Return the (X, Y) coordinate for the center point of the cell that contains the specified text.  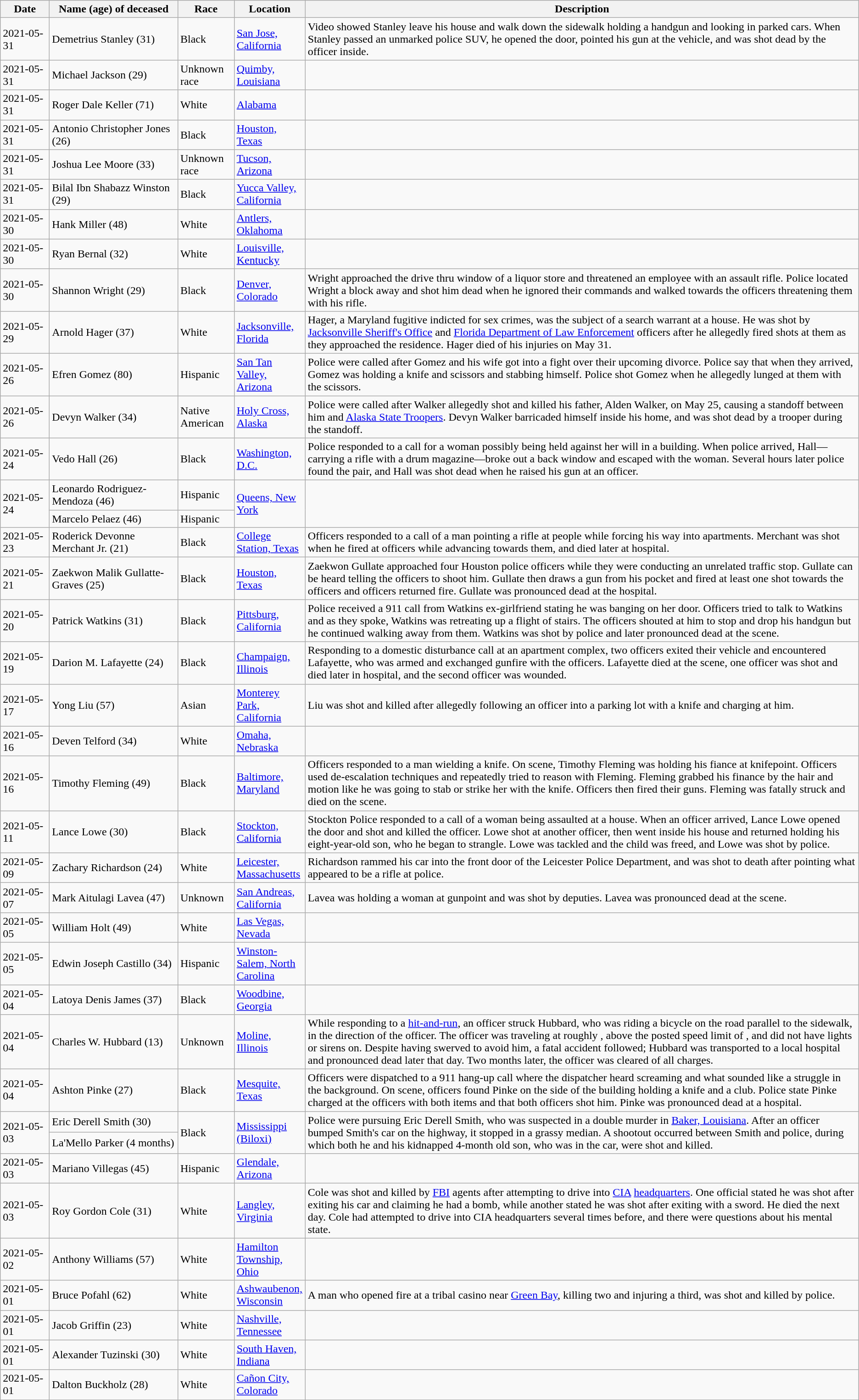
Bilal Ibn Shabazz Winston (29) (114, 194)
William Holt (49) (114, 928)
Anthony Williams (57) (114, 1259)
2021-05-29 (25, 332)
2021-05-19 (25, 663)
Marcelo Pelaez (46) (114, 519)
Edwin Joseph Castillo (34) (114, 963)
Holy Cross, Alaska (270, 417)
Asian (206, 705)
2021-05-21 (25, 578)
Shannon Wright (29) (114, 290)
A man who opened fire at a tribal casino near Green Bay, killing two and injuring a third, was shot and killed by police. (582, 1295)
Las Vegas, Nevada (270, 928)
Yong Liu (57) (114, 705)
Joshua Lee Moore (33) (114, 164)
Mississippi (Biloxi) (270, 1133)
2021-05-09 (25, 868)
Langley, Virginia (270, 1211)
Stockton, California (270, 832)
Darion M. Lafayette (24) (114, 663)
Ryan Bernal (32) (114, 254)
Washington, D.C. (270, 459)
Date (25, 9)
Winston-Salem, North Carolina (270, 963)
Jacksonville, Florida (270, 332)
Hamilton Township, Ohio (270, 1259)
Queens, New York (270, 504)
Efren Gomez (80) (114, 374)
San Jose, California (270, 39)
Native American (206, 417)
Louisville, Kentucky (270, 254)
Cañon City, Colorado (270, 1384)
Dalton Buckholz (28) (114, 1384)
Leonardo Rodriguez-Mendoza (46) (114, 495)
Ashton Pinke (27) (114, 1090)
Latoya Denis James (37) (114, 999)
Lavea was holding a woman at gunpoint and was shot by deputies. Lavea was pronounced dead at the scene. (582, 897)
Zachary Richardson (24) (114, 868)
Moline, Illinois (270, 1042)
Denver, Colorado (270, 290)
Race (206, 9)
Mark Aitulagi Lavea (47) (114, 897)
Monterey Park, California (270, 705)
Roger Dale Keller (71) (114, 105)
Vedo Hall (26) (114, 459)
Quimby, Louisiana (270, 75)
Hank Miller (48) (114, 224)
Lance Lowe (30) (114, 832)
Description (582, 9)
Tucson, Arizona (270, 164)
Pittsburg, California (270, 621)
2021-05-02 (25, 1259)
Michael Jackson (29) (114, 75)
Demetrius Stanley (31) (114, 39)
Eric Derell Smith (30) (114, 1122)
2021-05-23 (25, 542)
Name (age) of deceased (114, 9)
Antlers, Oklahoma (270, 224)
2021-05-07 (25, 897)
Arnold Hager (37) (114, 332)
Roderick Devonne Merchant Jr. (21) (114, 542)
Charles W. Hubbard (13) (114, 1042)
College Station, Texas (270, 542)
2021-05-17 (25, 705)
San Tan Valley, Arizona (270, 374)
San Andreas, California (270, 897)
Deven Telford (34) (114, 741)
Champaign, Illinois (270, 663)
Alexander Tuzinski (30) (114, 1355)
Alabama (270, 105)
Omaha, Nebraska (270, 741)
Nashville, Tennessee (270, 1325)
Glendale, Arizona (270, 1169)
Roy Gordon Cole (31) (114, 1211)
South Haven, Indiana (270, 1355)
Devyn Walker (34) (114, 417)
Location (270, 9)
2021-05-20 (25, 621)
La'Mello Parker (4 months) (114, 1143)
Liu was shot and killed after allegedly following an officer into a parking lot with a knife and charging at him. (582, 705)
Mesquite, Texas (270, 1090)
Bruce Pofahl (62) (114, 1295)
Ashwaubenon, Wisconsin (270, 1295)
Baltimore, Maryland (270, 783)
Antonio Christopher Jones (26) (114, 135)
Patrick Watkins (31) (114, 621)
Timothy Fleming (49) (114, 783)
Zaekwon Malik Gullatte-Graves (25) (114, 578)
Woodbine, Georgia (270, 999)
Jacob Griffin (23) (114, 1325)
Yucca Valley, California (270, 194)
2021-05-11 (25, 832)
Leicester, Massachusetts (270, 868)
Mariano Villegas (45) (114, 1169)
